Scan for the cell matching the given text and deliver its [x, y] coordinate at center. 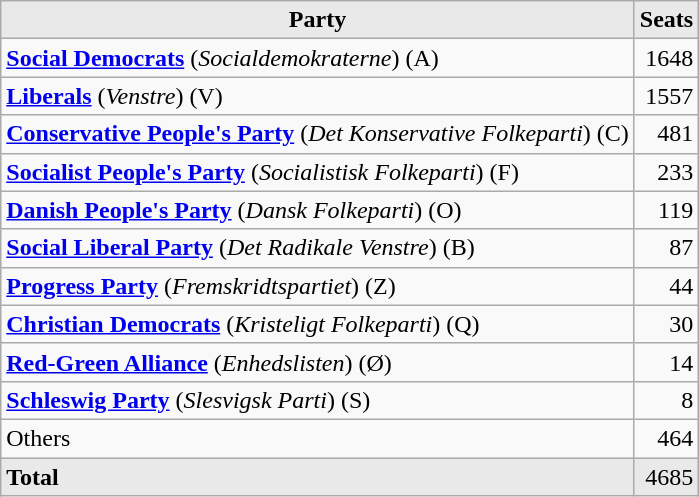
Social Democrats (Socialdemokraterne) (A) [318, 58]
233 [666, 172]
8 [666, 400]
119 [666, 210]
Red-Green Alliance (Enhedslisten) (Ø) [318, 362]
87 [666, 248]
Christian Democrats (Kristeligt Folkeparti) (Q) [318, 324]
Conservative People's Party (Det Konservative Folkeparti) (C) [318, 134]
Liberals (Venstre) (V) [318, 96]
14 [666, 362]
Schleswig Party (Slesvigsk Parti) (S) [318, 400]
Others [318, 438]
481 [666, 134]
1557 [666, 96]
30 [666, 324]
4685 [666, 477]
Danish People's Party (Dansk Folkeparti) (O) [318, 210]
Total [318, 477]
1648 [666, 58]
Social Liberal Party (Det Radikale Venstre) (B) [318, 248]
Seats [666, 20]
44 [666, 286]
Socialist People's Party (Socialistisk Folkeparti) (F) [318, 172]
Party [318, 20]
Progress Party (Fremskridtspartiet) (Z) [318, 286]
464 [666, 438]
